Return the (X, Y) coordinate for the center point of the cell that contains the specified text.  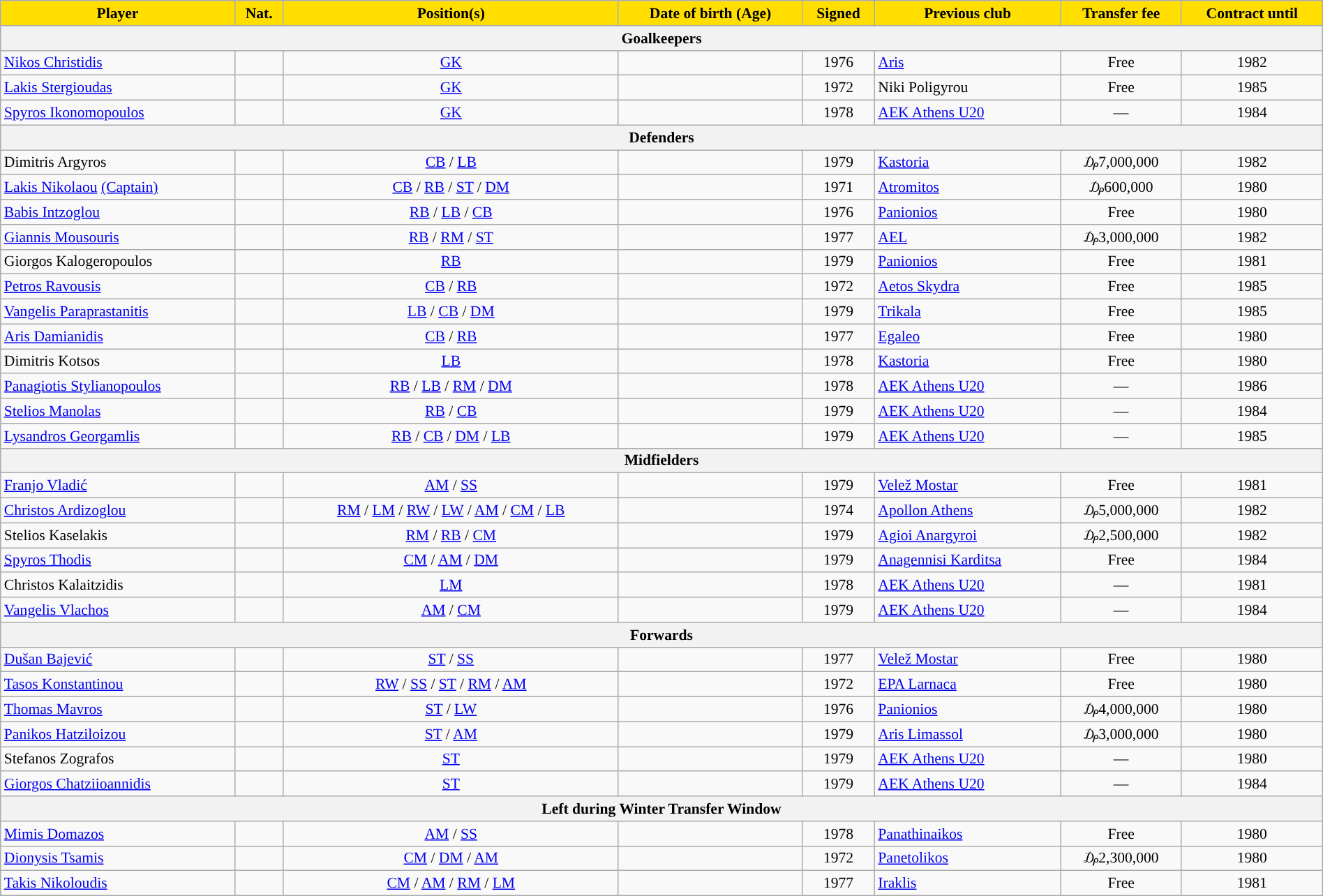
Takis Nikoloudis (117, 883)
RM / RB / CM (451, 535)
EPA Larnaca (967, 685)
Mimis Domazos (117, 834)
Nat. (259, 13)
Contract until (1252, 13)
Goalkeepers (661, 38)
Dimitris Argyros (117, 163)
Franjo Vladić (117, 486)
Panikos Hatziloizou (117, 734)
Christos Kalaitzidis (117, 585)
Apollon Athens (967, 511)
Trikala (967, 312)
Giorgos Kalogeropoulos (117, 262)
CB / RB / ST / DM (451, 188)
Transfer fee (1121, 13)
LB / CB / DM (451, 312)
1974 (839, 511)
AEL (967, 237)
Stelios Manolas (117, 411)
CB / LB (451, 163)
RB (451, 262)
Iraklis (967, 883)
RW / SS / ST / RM / AM (451, 685)
Aris Damianidis (117, 336)
Giorgos Chatziioannidis (117, 784)
Babis Intzoglou (117, 212)
ST / SS (451, 659)
Christos Ardizoglou (117, 511)
₯600,000 (1121, 188)
Aris (967, 63)
Egaleo (967, 336)
Tasos Konstantinou (117, 685)
₯4,000,000 (1121, 710)
₯5,000,000 (1121, 511)
Niki Poligyrou (967, 88)
Thomas Mavros (117, 710)
Nikos Christidis (117, 63)
Petros Ravousis (117, 287)
Dimitris Kotsos (117, 361)
LM (451, 585)
RB / LB / CB (451, 212)
RB / CB / DM / LB (451, 436)
RB / CB (451, 411)
Signed (839, 13)
Panathinaikos (967, 834)
ST / LW (451, 710)
Aetos Skydra (967, 287)
Aris Limassol (967, 734)
Spyros Ikonomopoulos (117, 113)
1971 (839, 188)
Spyros Thodis (117, 560)
1986 (1252, 387)
Previous club (967, 13)
Panagiotis Stylianopoulos (117, 387)
Anagennisi Karditsa (967, 560)
Lakis Stergioudas (117, 88)
Panetolikos (967, 858)
Atromitos (967, 188)
ST / AM (451, 734)
Position(s) (451, 13)
Left during Winter Transfer Window (661, 809)
RB / LB / RM / DM (451, 387)
Agioi Anargyroi (967, 535)
Defenders (661, 137)
Vangelis Vlachos (117, 610)
Lakis Nikolaou (Captain) (117, 188)
RM / LM / RW / LW / AM / CM / LB (451, 511)
Player (117, 13)
Giannis Mousouris (117, 237)
RB / RM / ST (451, 237)
CM / DM / AM (451, 858)
Lysandros Georgamlis (117, 436)
LB (451, 361)
Vangelis Paraprastanitis (117, 312)
CM / AM / RM / LM (451, 883)
CM / AM / DM (451, 560)
₯7,000,000 (1121, 163)
Forwards (661, 635)
Stefanos Zografos (117, 759)
Date of birth (Age) (710, 13)
Midfielders (661, 461)
Stelios Kaselakis (117, 535)
Dušan Bajević (117, 659)
Dionysis Tsamis (117, 858)
₯2,500,000 (1121, 535)
AM / CM (451, 610)
₯2,300,000 (1121, 858)
